Return the [X, Y] coordinate for the center point of the cell that contains the specified text.  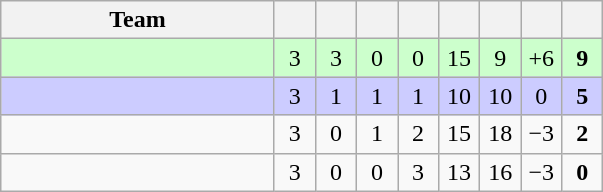
13 [460, 172]
18 [500, 134]
16 [500, 172]
5 [582, 96]
+6 [542, 58]
Team [138, 20]
